Return the (X, Y) coordinate for the center point of the cell that contains the specified text.  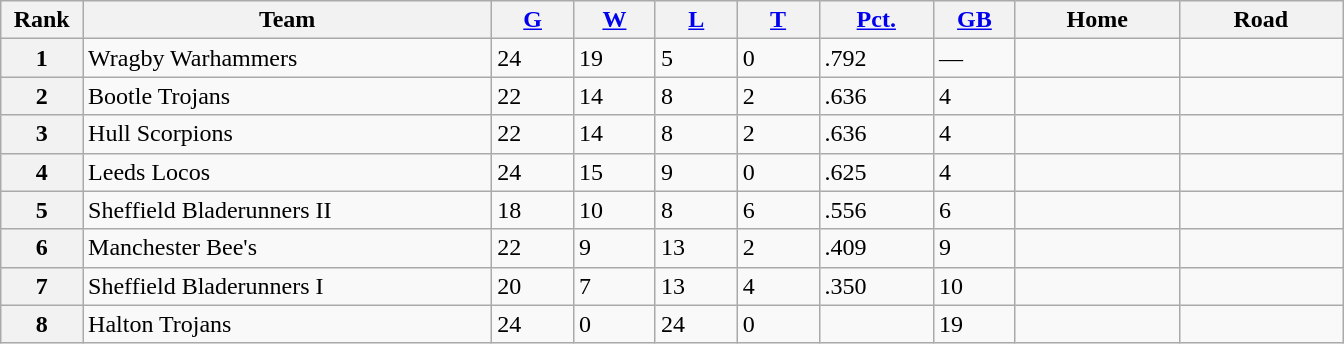
1 (42, 58)
.792 (876, 58)
W (615, 20)
G (533, 20)
— (975, 58)
20 (533, 286)
Pct. (876, 20)
15 (615, 172)
L (696, 20)
.350 (876, 286)
GB (975, 20)
Halton Trojans (288, 324)
Road (1261, 20)
Sheffield Bladerunners I (288, 286)
Home (1097, 20)
Bootle Trojans (288, 96)
Manchester Bee's (288, 248)
Sheffield Bladerunners II (288, 210)
.409 (876, 248)
3 (42, 134)
Wragby Warhammers (288, 58)
Leeds Locos (288, 172)
18 (533, 210)
.556 (876, 210)
T (778, 20)
Team (288, 20)
Hull Scorpions (288, 134)
Rank (42, 20)
.625 (876, 172)
